Scan for the cell matching the given text and deliver its (X, Y) coordinate at center. 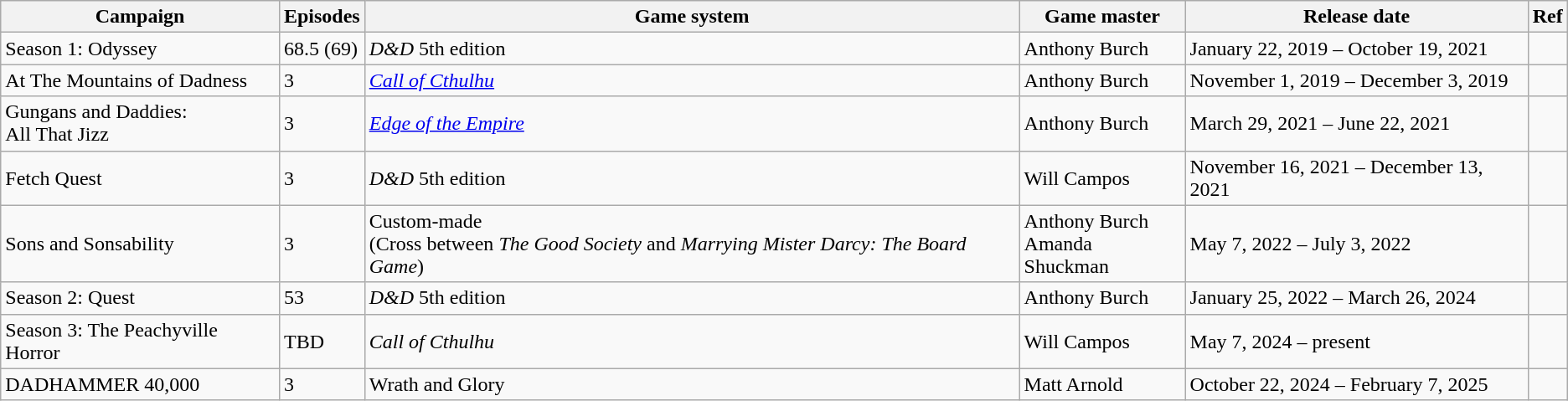
November 1, 2019 – December 3, 2019 (1357, 80)
November 16, 2021 – December 13, 2021 (1357, 177)
Game master (1102, 17)
May 7, 2022 – July 3, 2022 (1357, 244)
March 29, 2021 – June 22, 2021 (1357, 124)
At The Mountains of Dadness (141, 80)
Custom-made(Cross between The Good Society and Marrying Mister Darcy: The Board Game) (692, 244)
January 25, 2022 – March 26, 2024 (1357, 298)
Season 1: Odyssey (141, 49)
Wrath and Glory (692, 384)
May 7, 2024 – present (1357, 342)
68.5 (69) (322, 49)
Sons and Sonsability (141, 244)
Game system (692, 17)
TBD (322, 342)
October 22, 2024 – February 7, 2025 (1357, 384)
Gungans and Daddies:All That Jizz (141, 124)
January 22, 2019 – October 19, 2021 (1357, 49)
Fetch Quest (141, 177)
Campaign (141, 17)
Episodes (322, 17)
Ref (1548, 17)
53 (322, 298)
Release date (1357, 17)
Matt Arnold (1102, 384)
Season 3: The Peachyville Horror (141, 342)
Anthony BurchAmanda Shuckman (1102, 244)
Season 2: Quest (141, 298)
Edge of the Empire (692, 124)
DADHAMMER 40,000 (141, 384)
